Detect which cell encompasses the target text, then output its [X, Y] center coordinate. 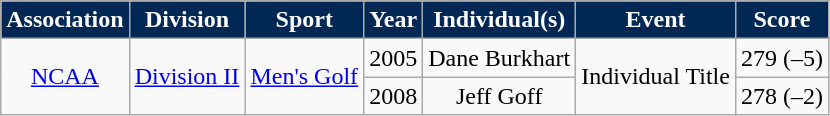
Division II [187, 77]
2008 [394, 96]
Event [656, 20]
Jeff Goff [500, 96]
Dane Burkhart [500, 58]
Individual Title [656, 77]
Sport [304, 20]
278 (–2) [782, 96]
Year [394, 20]
2005 [394, 58]
Division [187, 20]
279 (–5) [782, 58]
NCAA [65, 77]
Individual(s) [500, 20]
Men's Golf [304, 77]
Association [65, 20]
Score [782, 20]
